Extract the (X, Y) coordinate from the center of the cell holding the provided text.  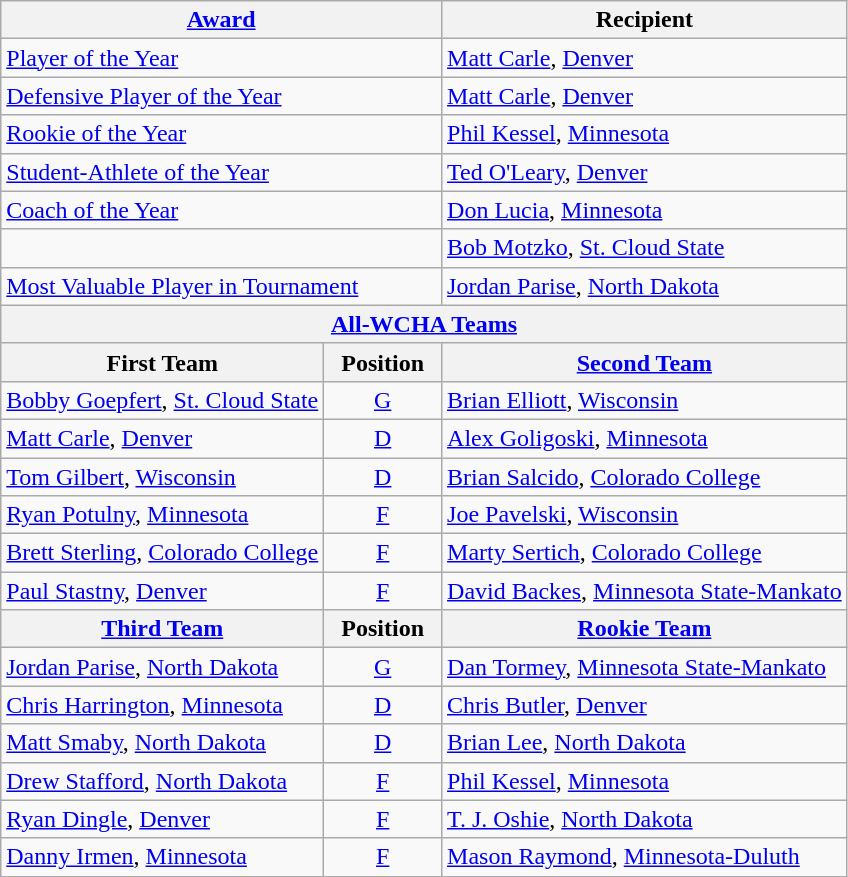
T. J. Oshie, North Dakota (645, 819)
Alex Goligoski, Minnesota (645, 438)
Defensive Player of the Year (222, 96)
Joe Pavelski, Wisconsin (645, 515)
Danny Irmen, Minnesota (162, 857)
Second Team (645, 362)
Most Valuable Player in Tournament (222, 286)
Matt Smaby, North Dakota (162, 743)
Award (222, 20)
Paul Stastny, Denver (162, 591)
Bobby Goepfert, St. Cloud State (162, 400)
Dan Tormey, Minnesota State-Mankato (645, 667)
Brett Sterling, Colorado College (162, 553)
David Backes, Minnesota State-Mankato (645, 591)
Bob Motzko, St. Cloud State (645, 248)
Ryan Dingle, Denver (162, 819)
Chris Harrington, Minnesota (162, 705)
Student-Athlete of the Year (222, 172)
Brian Elliott, Wisconsin (645, 400)
Ryan Potulny, Minnesota (162, 515)
Brian Lee, North Dakota (645, 743)
Don Lucia, Minnesota (645, 210)
Drew Stafford, North Dakota (162, 781)
Recipient (645, 20)
Mason Raymond, Minnesota-Duluth (645, 857)
Brian Salcido, Colorado College (645, 477)
Ted O'Leary, Denver (645, 172)
Marty Sertich, Colorado College (645, 553)
Chris Butler, Denver (645, 705)
Tom Gilbert, Wisconsin (162, 477)
All-WCHA Teams (424, 324)
Player of the Year (222, 58)
Third Team (162, 629)
Rookie Team (645, 629)
Coach of the Year (222, 210)
Rookie of the Year (222, 134)
First Team (162, 362)
